Search for the cell housing the specified text and yield its (X, Y) center coordinate. 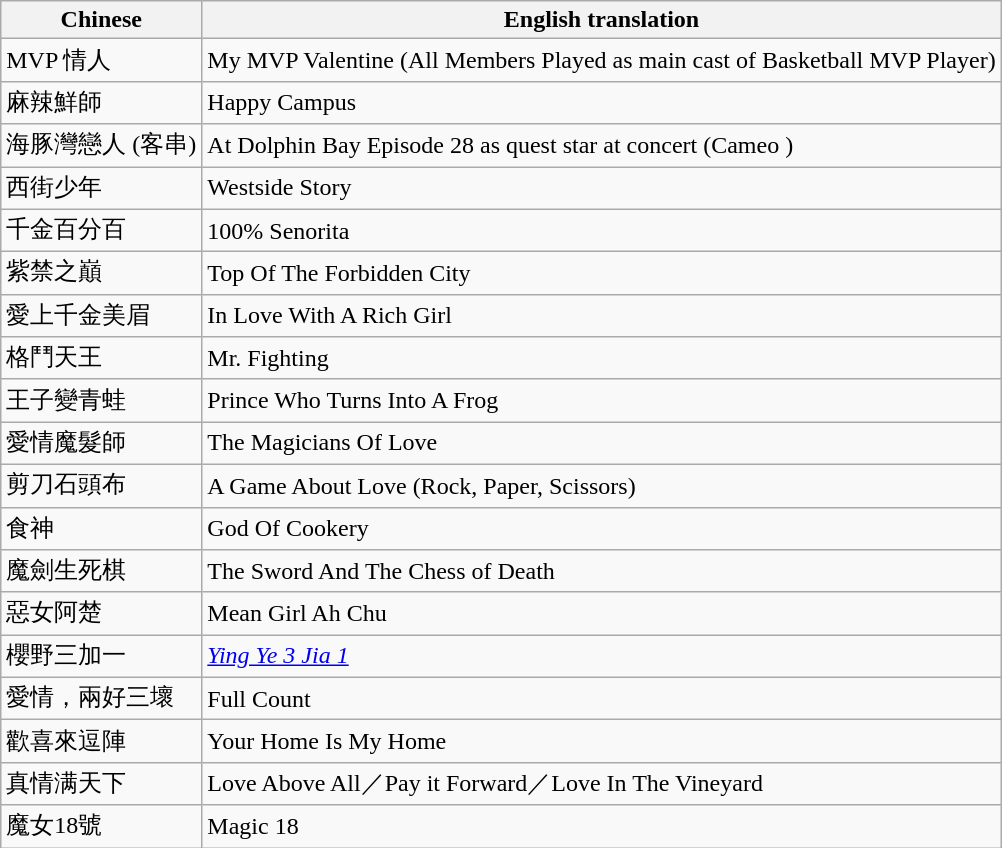
Your Home Is My Home (602, 742)
櫻野三加一 (102, 656)
My MVP Valentine (All Members Played as main cast of Basketball MVP Player) (602, 60)
王子變青蛙 (102, 400)
魔劍生死棋 (102, 572)
Full Count (602, 698)
魔女18號 (102, 826)
Magic 18 (602, 826)
English translation (602, 20)
海豚灣戀人 (客串) (102, 146)
Chinese (102, 20)
At Dolphin Bay Episode 28 as quest star at concert (Cameo ) (602, 146)
Top Of The Forbidden City (602, 274)
The Magicians Of Love (602, 444)
惡女阿楚 (102, 614)
真情满天下 (102, 784)
格鬥天王 (102, 358)
愛上千金美眉 (102, 316)
愛情魔髮師 (102, 444)
A Game About Love (Rock, Paper, Scissors) (602, 486)
愛情，兩好三壞 (102, 698)
千金百分百 (102, 230)
紫禁之巔 (102, 274)
Prince Who Turns Into A Frog (602, 400)
100% Senorita (602, 230)
In Love With A Rich Girl (602, 316)
Mean Girl Ah Chu (602, 614)
西街少年 (102, 188)
MVP 情人 (102, 60)
God Of Cookery (602, 528)
Happy Campus (602, 102)
Ying Ye 3 Jia 1 (602, 656)
剪刀石頭布 (102, 486)
麻辣鮮師 (102, 102)
Love Above All／Pay it Forward／Love In The Vineyard (602, 784)
Westside Story (602, 188)
Mr. Fighting (602, 358)
食神 (102, 528)
The Sword And The Chess of Death (602, 572)
歡喜來逗陣 (102, 742)
